Detect which cell encompasses the target text, then output its (x, y) center coordinate. 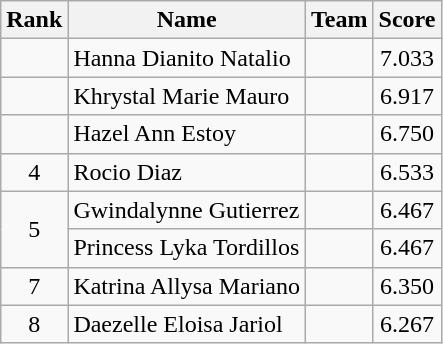
Score (407, 20)
8 (34, 324)
Khrystal Marie Mauro (187, 96)
Rank (34, 20)
4 (34, 172)
7 (34, 286)
Name (187, 20)
Hanna Dianito Natalio (187, 58)
6.750 (407, 134)
Princess Lyka Tordillos (187, 248)
Katrina Allysa Mariano (187, 286)
Gwindalynne Gutierrez (187, 210)
6.917 (407, 96)
Daezelle Eloisa Jariol (187, 324)
Hazel Ann Estoy (187, 134)
5 (34, 229)
Team (340, 20)
7.033 (407, 58)
6.533 (407, 172)
Rocio Diaz (187, 172)
6.350 (407, 286)
6.267 (407, 324)
